Determine the (X, Y) coordinate at the center of the cell enclosing the given text.  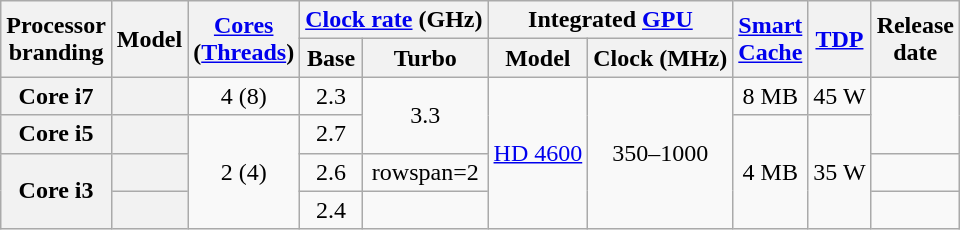
Integrated GPU (610, 20)
Turbo (426, 58)
3.3 (426, 115)
Clock rate (GHz) (394, 20)
Cores(Threads) (244, 39)
2.3 (332, 96)
Processorbranding (56, 39)
2.4 (332, 210)
Core i5 (56, 134)
Base (332, 58)
SmartCache (770, 39)
Releasedate (915, 39)
Core i3 (56, 191)
Core i7 (56, 96)
Clock (MHz) (660, 58)
8 MB (770, 96)
HD 4600 (538, 153)
2.6 (332, 172)
2 (4) (244, 172)
45 W (840, 96)
35 W (840, 172)
4 MB (770, 172)
2.7 (332, 134)
TDP (840, 39)
350–1000 (660, 153)
rowspan=2 (426, 172)
4 (8) (244, 96)
